Output the [x, y] coordinate of the center of the cell containing the given text.  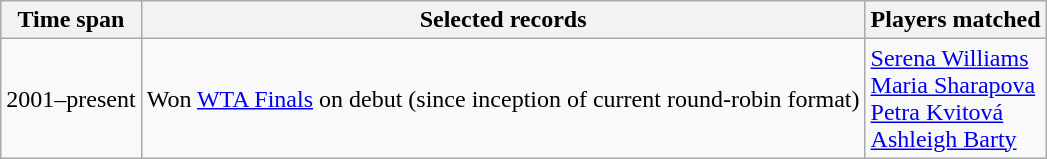
Won WTA Finals on debut (since inception of current round-robin format) [503, 98]
Selected records [503, 20]
Serena WilliamsMaria SharapovaPetra KvitováAshleigh Barty [956, 98]
2001–present [71, 98]
Players matched [956, 20]
Time span [71, 20]
